Determine the [X, Y] coordinate at the center of the cell enclosing the given text.  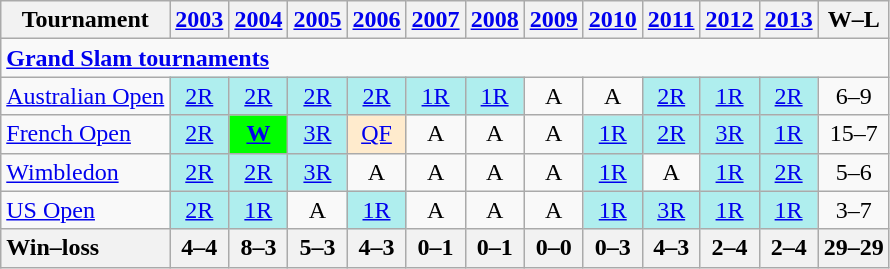
3–7 [854, 210]
W [258, 134]
QF [376, 134]
2004 [258, 20]
2009 [554, 20]
Tournament [86, 20]
6–9 [854, 96]
2005 [318, 20]
Australian Open [86, 96]
2007 [436, 20]
2010 [612, 20]
US Open [86, 210]
4–4 [200, 248]
Win–loss [86, 248]
2008 [494, 20]
W–L [854, 20]
2003 [200, 20]
29–29 [854, 248]
2012 [730, 20]
2013 [788, 20]
8–3 [258, 248]
French Open [86, 134]
0–3 [612, 248]
2011 [671, 20]
5–6 [854, 172]
2006 [376, 20]
5–3 [318, 248]
15–7 [854, 134]
0–0 [554, 248]
Wimbledon [86, 172]
Grand Slam tournaments [445, 58]
